From the cell containing the given text, extract its center point as (X, Y) coordinate. 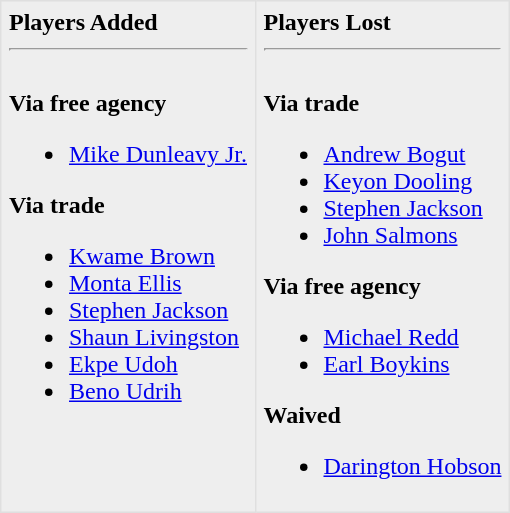
Players Added Via free agencyMike Dunleavy Jr.Via tradeKwame BrownMonta EllisStephen JacksonShaun LivingstonEkpe UdohBeno Udrih (128, 257)
Players Lost Via tradeAndrew BogutKeyon DoolingStephen JacksonJohn SalmonsVia free agencyMichael ReddEarl BoykinsWaivedDarington Hobson (382, 257)
